Identify which cell holds the provided text, then report its [x, y] central coordinate. 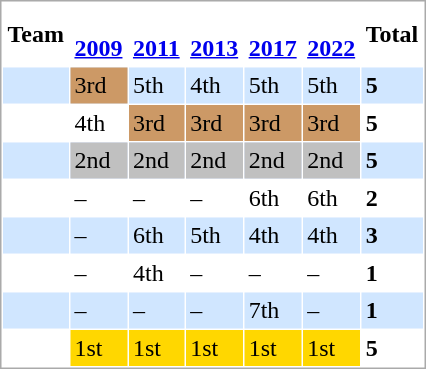
2 [392, 198]
7th [272, 310]
3 [392, 236]
Total [392, 34]
2009 [98, 34]
2017 [272, 34]
2011 [156, 34]
Team [36, 34]
2022 [332, 34]
2013 [214, 34]
